Find where the given text appears and provide that cell's center as (x, y) coordinate. 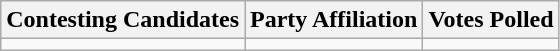
Contesting Candidates (123, 20)
Votes Polled (491, 20)
Party Affiliation (334, 20)
